Search for the cell housing the specified text and yield its [X, Y] center coordinate. 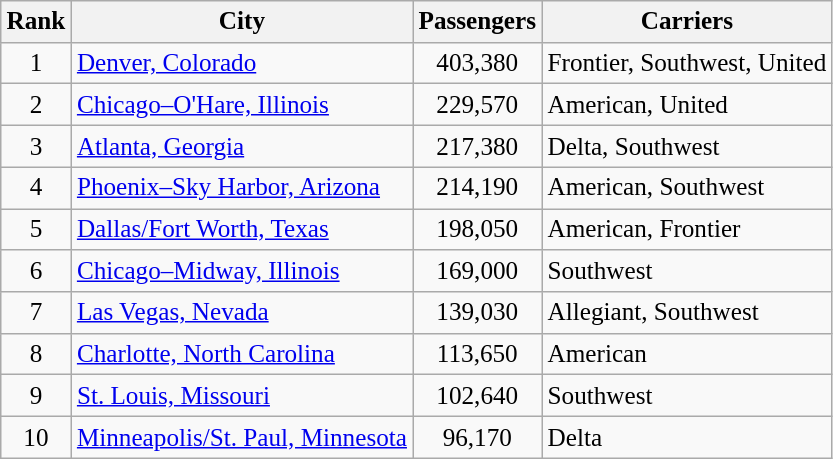
214,190 [478, 188]
10 [36, 437]
4 [36, 188]
Phoenix–Sky Harbor, Arizona [242, 188]
139,030 [478, 313]
St. Louis, Missouri [242, 396]
217,380 [478, 146]
Minneapolis/St. Paul, Minnesota [242, 437]
Atlanta, Georgia [242, 146]
Las Vegas, Nevada [242, 313]
9 [36, 396]
3 [36, 146]
169,000 [478, 271]
American, United [687, 105]
American, Southwest [687, 188]
2 [36, 105]
102,640 [478, 396]
7 [36, 313]
6 [36, 271]
113,650 [478, 354]
Carriers [687, 22]
Frontier, Southwest, United [687, 63]
Passengers [478, 22]
Chicago–Midway, Illinois [242, 271]
96,170 [478, 437]
5 [36, 229]
8 [36, 354]
229,570 [478, 105]
City [242, 22]
Chicago–O'Hare, Illinois [242, 105]
Delta [687, 437]
American [687, 354]
1 [36, 63]
Charlotte, North Carolina [242, 354]
Denver, Colorado [242, 63]
American, Frontier [687, 229]
Dallas/Fort Worth, Texas [242, 229]
403,380 [478, 63]
Rank [36, 22]
Allegiant, Southwest [687, 313]
Delta, Southwest [687, 146]
198,050 [478, 229]
